Capture the cell that displays the provided text and extract its [x, y] central coordinate. 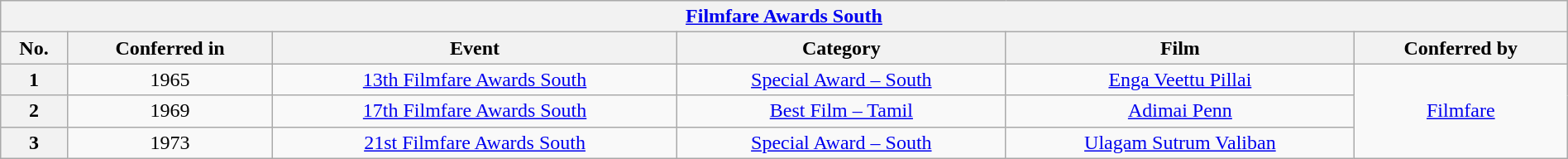
No. [35, 48]
Enga Veettu Pillai [1179, 79]
13th Filmfare Awards South [475, 79]
Ulagam Sutrum Valiban [1179, 142]
Filmfare [1460, 111]
Conferred by [1460, 48]
Event [475, 48]
1973 [170, 142]
3 [35, 142]
1965 [170, 79]
1 [35, 79]
17th Filmfare Awards South [475, 111]
Best Film – Tamil [841, 111]
Conferred in [170, 48]
2 [35, 111]
Category [841, 48]
21st Filmfare Awards South [475, 142]
Film [1179, 48]
Filmfare Awards South [784, 17]
1969 [170, 111]
Adimai Penn [1179, 111]
